Identify which cell holds the provided text, then report its [x, y] central coordinate. 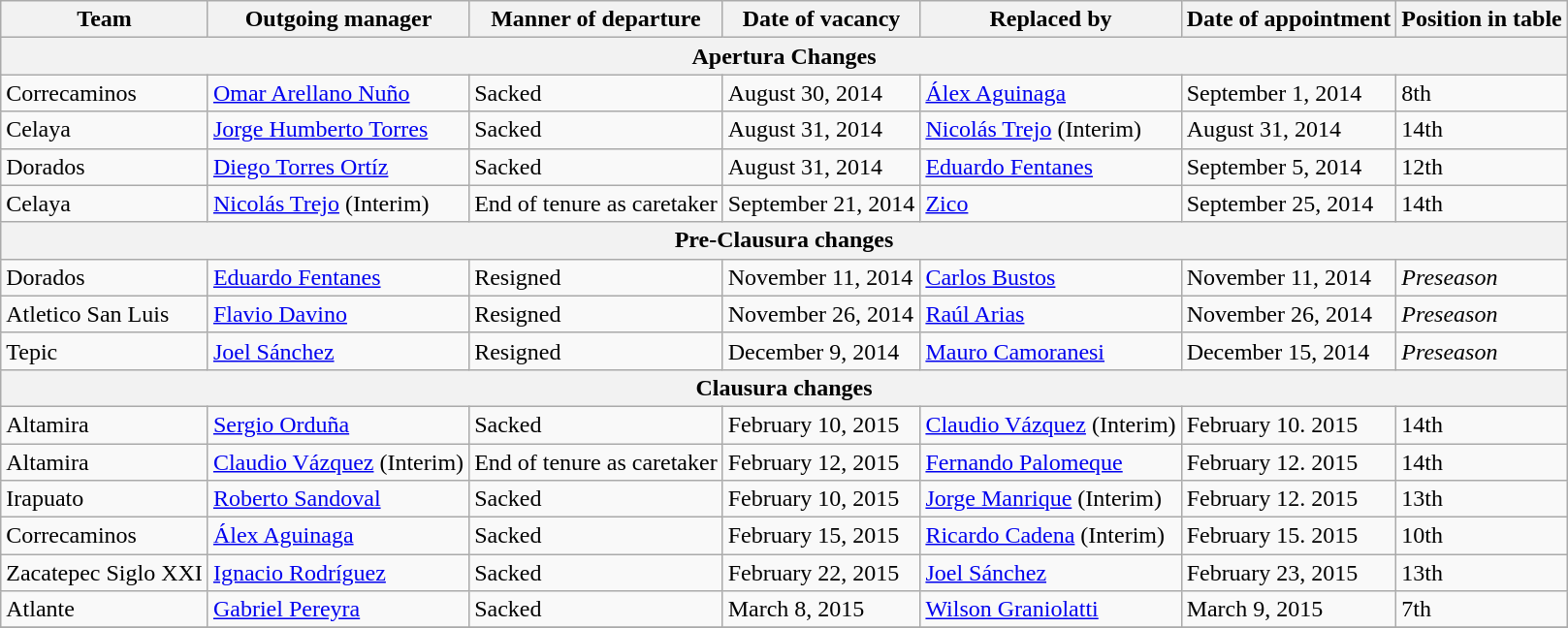
September 21, 2014 [821, 204]
September 1, 2014 [1289, 93]
Date of vacancy [821, 19]
August 30, 2014 [821, 93]
Team [105, 19]
Jorge Manrique (Interim) [1051, 499]
March 9, 2015 [1289, 610]
December 9, 2014 [821, 351]
Omar Arellano Nuño [337, 93]
February 15. 2015 [1289, 536]
Apertura Changes [784, 56]
Flavio Davino [337, 314]
Sergio Orduña [337, 424]
February 12, 2015 [821, 462]
Atlante [105, 610]
Outgoing manager [337, 19]
Gabriel Pereyra [337, 610]
Position in table [1482, 19]
Carlos Bustos [1051, 277]
Mauro Camoranesi [1051, 351]
Roberto Sandoval [337, 499]
Ignacio Rodríguez [337, 573]
Irapuato [105, 499]
Diego Torres Ortíz [337, 167]
Raúl Arias [1051, 314]
Fernando Palomeque [1051, 462]
Date of appointment [1289, 19]
March 8, 2015 [821, 610]
7th [1482, 610]
Atletico San Luis [105, 314]
February 23, 2015 [1289, 573]
December 15, 2014 [1289, 351]
Jorge Humberto Torres [337, 130]
September 5, 2014 [1289, 167]
Tepic [105, 351]
February 15, 2015 [821, 536]
Zacatepec Siglo XXI [105, 573]
Manner of departure [596, 19]
September 25, 2014 [1289, 204]
Replaced by [1051, 19]
12th [1482, 167]
February 10. 2015 [1289, 424]
Zico [1051, 204]
Clausura changes [784, 388]
10th [1482, 536]
Pre-Clausura changes [784, 240]
Wilson Graniolatti [1051, 610]
February 22, 2015 [821, 573]
Ricardo Cadena (Interim) [1051, 536]
8th [1482, 93]
